From the cell containing the given text, extract its center point as [X, Y] coordinate. 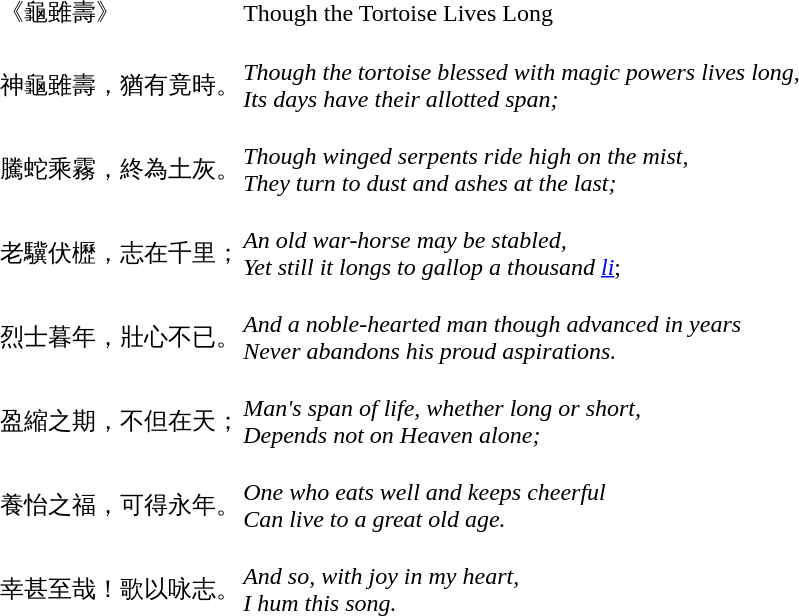
神龜雖壽，猶有竟時。 [120, 72]
騰蛇乘霧，終為土灰。 [120, 156]
養怡之福，可得永年。 [120, 492]
盈縮之期，不但在天； [120, 408]
烈士暮年，壯心不已。 [120, 324]
老驥伏櫪，志在千里； [120, 240]
